Search for the cell housing the specified text and yield its [x, y] center coordinate. 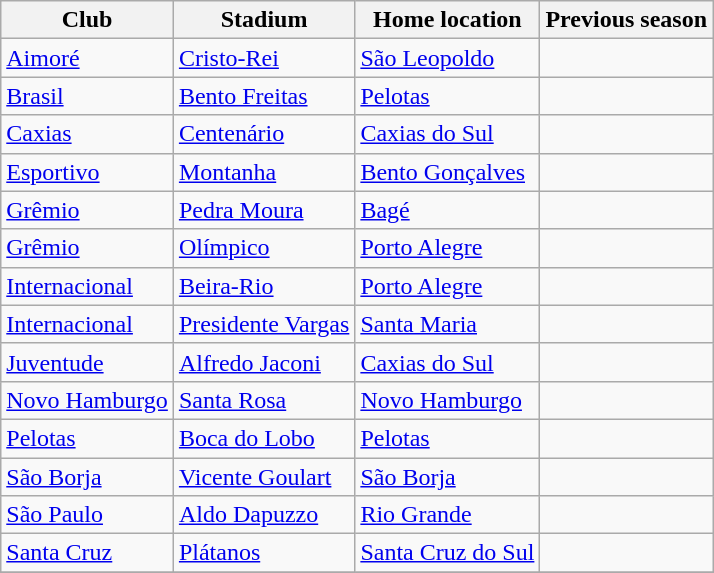
Santa Cruz [88, 553]
Boca do Lobo [264, 438]
Club [88, 20]
Vicente Goulart [264, 477]
Beira-Rio [264, 286]
Olímpico [264, 248]
Cristo-Rei [264, 58]
Pedra Moura [264, 210]
Aldo Dapuzzo [264, 515]
São Leopoldo [448, 58]
Alfredo Jaconi [264, 362]
Montanha [264, 172]
Aimoré [88, 58]
Juventude [88, 362]
Caxias [88, 134]
Bento Gonçalves [448, 172]
Bento Freitas [264, 96]
Plátanos [264, 553]
Santa Rosa [264, 400]
Brasil [88, 96]
Previous season [626, 20]
Rio Grande [448, 515]
Centenário [264, 134]
Esportivo [88, 172]
Bagé [448, 210]
Presidente Vargas [264, 324]
Santa Cruz do Sul [448, 553]
Stadium [264, 20]
Santa Maria [448, 324]
São Paulo [88, 515]
Home location [448, 20]
